Search for the cell housing the specified text and yield its (X, Y) center coordinate. 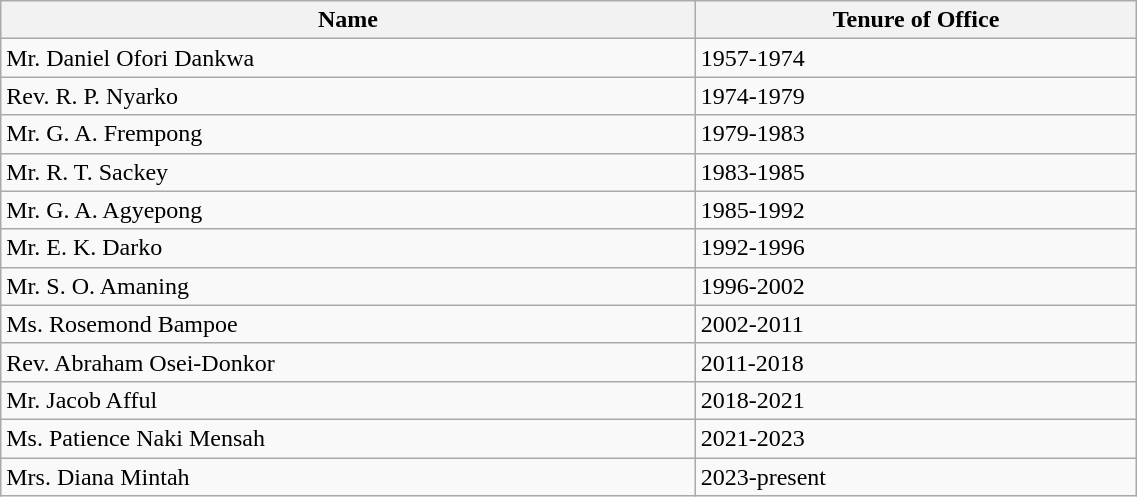
Rev. R. P. Nyarko (348, 96)
1985-1992 (916, 210)
1957-1974 (916, 58)
Name (348, 20)
Mr. S. O. Amaning (348, 286)
Mr. R. T. Sackey (348, 172)
Tenure of Office (916, 20)
1979-1983 (916, 134)
2018-2021 (916, 400)
Mr. G. A. Frempong (348, 134)
Ms. Rosemond Bampoe (348, 324)
1996-2002 (916, 286)
2011-2018 (916, 362)
Mr. E. K. Darko (348, 248)
Rev. Abraham Osei-Donkor (348, 362)
Ms. Patience Naki Mensah (348, 438)
Mrs. Diana Mintah (348, 477)
Mr. Jacob Afful (348, 400)
2023-present (916, 477)
2021-2023 (916, 438)
1992-1996 (916, 248)
Mr. Daniel Ofori Dankwa (348, 58)
Mr. G. A. Agyepong (348, 210)
1974-1979 (916, 96)
2002-2011 (916, 324)
1983-1985 (916, 172)
